Detect which cell encompasses the target text, then output its (x, y) center coordinate. 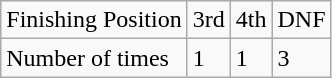
DNF (302, 20)
Finishing Position (94, 20)
3 (302, 58)
Number of times (94, 58)
3rd (208, 20)
4th (251, 20)
